Return [X, Y] of the center of cell containing provided text 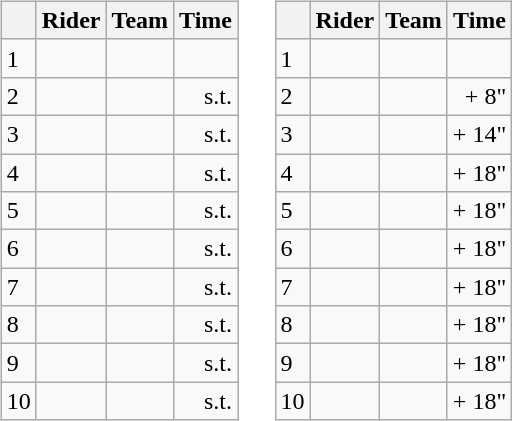
+ 8" [479, 96]
+ 14" [479, 134]
